From the cell containing the given text, extract its center point as (X, Y) coordinate. 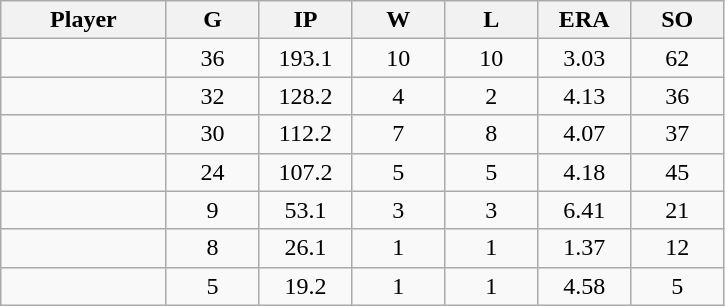
128.2 (306, 96)
12 (678, 248)
L (492, 20)
4.58 (584, 286)
62 (678, 58)
G (212, 20)
45 (678, 172)
Player (84, 20)
6.41 (584, 210)
107.2 (306, 172)
1.37 (584, 248)
53.1 (306, 210)
37 (678, 134)
4.18 (584, 172)
30 (212, 134)
3.03 (584, 58)
9 (212, 210)
4 (398, 96)
21 (678, 210)
ERA (584, 20)
W (398, 20)
7 (398, 134)
IP (306, 20)
26.1 (306, 248)
2 (492, 96)
24 (212, 172)
193.1 (306, 58)
19.2 (306, 286)
112.2 (306, 134)
4.13 (584, 96)
32 (212, 96)
SO (678, 20)
4.07 (584, 134)
